Capture the cell that displays the provided text and extract its [X, Y] central coordinate. 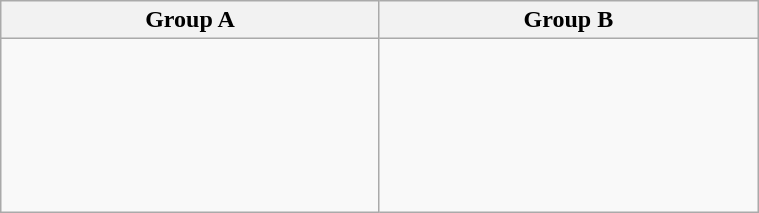
Group A [190, 20]
Group B [568, 20]
